Locate the cell with the specified text and output its [X, Y] center coordinate. 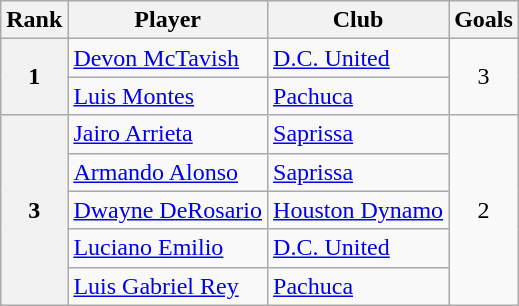
Jairo Arrieta [168, 134]
Devon McTavish [168, 58]
Rank [34, 20]
Club [358, 20]
1 [34, 77]
Houston Dynamo [358, 210]
2 [484, 210]
Luciano Emilio [168, 248]
Player [168, 20]
Luis Gabriel Rey [168, 286]
Luis Montes [168, 96]
Armando Alonso [168, 172]
Dwayne DeRosario [168, 210]
Goals [484, 20]
